Output the (X, Y) coordinate of the center of the cell containing the given text.  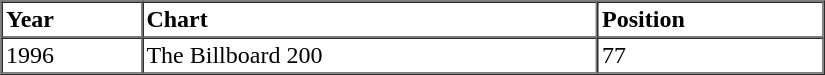
1996 (72, 56)
Position (711, 20)
The Billboard 200 (370, 56)
Year (72, 20)
77 (711, 56)
Chart (370, 20)
